Return the [X, Y] coordinate for the center point of the cell that contains the specified text.  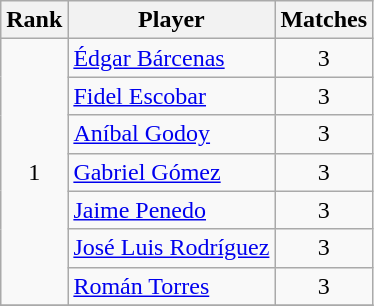
1 [34, 172]
Rank [34, 20]
Román Torres [172, 286]
Fidel Escobar [172, 96]
José Luis Rodríguez [172, 248]
Édgar Bárcenas [172, 58]
Aníbal Godoy [172, 134]
Player [172, 20]
Matches [324, 20]
Jaime Penedo [172, 210]
Gabriel Gómez [172, 172]
